Locate the cell with the specified text and output its [X, Y] center coordinate. 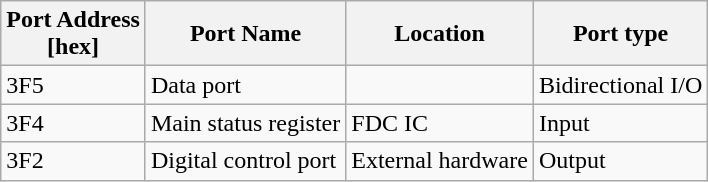
FDC IC [440, 123]
Output [620, 161]
Input [620, 123]
3F5 [74, 85]
Port Address[hex] [74, 34]
Port type [620, 34]
Port Name [245, 34]
Main status register [245, 123]
3F2 [74, 161]
Location [440, 34]
External hardware [440, 161]
Digital control port [245, 161]
Data port [245, 85]
Bidirectional I/O [620, 85]
3F4 [74, 123]
